Output the (x, y) coordinate of the center of the cell containing the given text.  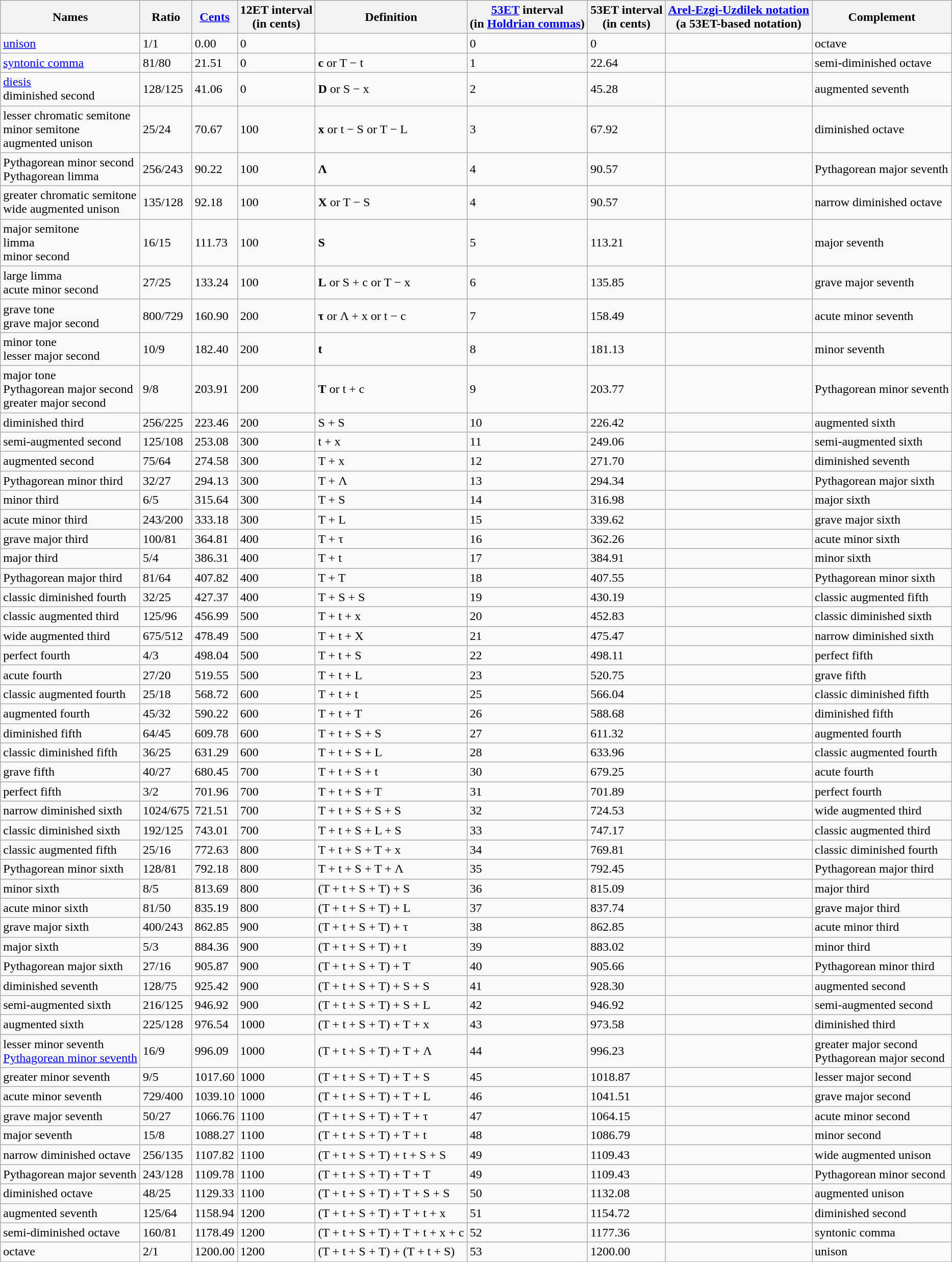
294.13 (214, 481)
greater chromatic semitonewide augmented unison (70, 202)
928.30 (627, 985)
greater major second Pythagorean major second (882, 1050)
721.51 (214, 811)
X or T − S (391, 202)
384.91 (627, 558)
1086.79 (627, 1135)
973.58 (627, 1024)
316.98 (627, 500)
1178.49 (214, 1232)
747.17 (627, 830)
Complement (882, 17)
36/25 (166, 753)
(T + t + S + T) + t (391, 947)
2/1 (166, 1252)
T + t + S + S (391, 733)
679.25 (627, 772)
456.99 (214, 616)
22 (527, 655)
40/27 (166, 772)
294.34 (627, 481)
8 (527, 349)
T + S + S (391, 597)
Pythagorean minor secondPythagorean limma (70, 169)
3 (527, 129)
27/20 (166, 675)
243/200 (166, 519)
631.29 (214, 753)
32/25 (166, 597)
45.28 (627, 89)
(T + t + S + T) + T + Λ (391, 1050)
T + L (391, 519)
50/27 (166, 1116)
158.49 (627, 315)
6/5 (166, 500)
Ratio (166, 17)
L or S + c or T − x (391, 283)
minor seventh (882, 349)
T + t + x (391, 616)
25/24 (166, 129)
568.72 (214, 694)
6 (527, 283)
48/25 (166, 1194)
225/128 (166, 1024)
925.42 (214, 985)
1088.27 (214, 1135)
minor tonelesser major second (70, 349)
724.53 (627, 811)
t (391, 349)
1177.36 (627, 1232)
T + t + L (391, 675)
52 (527, 1232)
815.09 (627, 888)
0.00 (214, 43)
lesser major second (882, 1077)
837.74 (627, 908)
701.96 (214, 791)
(T + t + S + T) + T + S + S (391, 1194)
92.18 (214, 202)
grave major second (882, 1097)
792.18 (214, 869)
45 (527, 1077)
T + t + S (391, 655)
(T + t + S + T) + L (391, 908)
(T + t + S + T) + T + τ (391, 1116)
976.54 (214, 1024)
(T + t + S + T) + S (391, 888)
(T + t + S + T) + t + S + S (391, 1155)
407.82 (214, 578)
81/64 (166, 578)
26 (527, 713)
633.96 (627, 753)
T + t + S + T + Λ (391, 869)
x or t − S or T − L (391, 129)
128/125 (166, 89)
128/81 (166, 869)
427.37 (214, 597)
203.91 (214, 389)
12 (527, 461)
diesisdiminished second (70, 89)
T + t + T (391, 713)
498.11 (627, 655)
64/45 (166, 733)
25/18 (166, 694)
1107.82 (214, 1155)
44 (527, 1050)
16/15 (166, 242)
11 (527, 442)
(T + t + S + T) + T + x (391, 1024)
135/128 (166, 202)
256/225 (166, 422)
81/50 (166, 908)
315.64 (214, 500)
T + t (391, 558)
216/125 (166, 1005)
19 (527, 597)
996.23 (627, 1050)
8/5 (166, 888)
566.04 (627, 694)
701.89 (627, 791)
253.08 (214, 442)
769.81 (627, 850)
T + Λ (391, 481)
5/3 (166, 947)
41.06 (214, 89)
S + S (391, 422)
46 (527, 1097)
Pythagorean minor seventh (882, 389)
41 (527, 985)
182.40 (214, 349)
100/81 (166, 539)
37 (527, 908)
augmented unison (882, 1194)
1039.10 (214, 1097)
1066.76 (214, 1116)
90.22 (214, 169)
13 (527, 481)
53 (527, 1252)
386.31 (214, 558)
16 (527, 539)
1158.94 (214, 1213)
478.49 (214, 636)
111.73 (214, 242)
835.19 (214, 908)
(T + t + S + T) + T + t + x + c (391, 1232)
333.18 (214, 519)
40 (527, 966)
400/243 (166, 927)
greater minor seventh (70, 1077)
249.06 (627, 442)
125/96 (166, 616)
25/16 (166, 850)
36 (527, 888)
50 (527, 1194)
diminished second (882, 1213)
S (391, 242)
(T + t + S + T) + τ (391, 927)
81/80 (166, 63)
9/5 (166, 1077)
T + t + S + S + S (391, 811)
133.24 (214, 283)
905.66 (627, 966)
3/2 (166, 791)
20 (527, 616)
611.32 (627, 733)
Pythagorean minor second (882, 1174)
32 (527, 811)
588.68 (627, 713)
22.64 (627, 63)
15 (527, 519)
Λ (391, 169)
1129.33 (214, 1194)
32/27 (166, 481)
905.87 (214, 966)
5/4 (166, 558)
274.58 (214, 461)
T + t + S + L + S (391, 830)
1109.78 (214, 1174)
minor second (882, 1135)
lesser minor seventhPythagorean minor seventh (70, 1050)
45/32 (166, 713)
1/1 (166, 43)
T + t + t (391, 694)
(T + t + S + T) + T + S (391, 1077)
160.90 (214, 315)
D or S − x (391, 89)
9 (527, 389)
(T + t + S + T) + T + L (391, 1097)
Definition (391, 17)
T + x (391, 461)
(T + t + S + T) + S + S (391, 985)
181.13 (627, 349)
4/3 (166, 655)
5 (527, 242)
675/512 (166, 636)
1132.08 (627, 1194)
34 (527, 850)
1024/675 (166, 811)
362.26 (627, 539)
1017.60 (214, 1077)
7 (527, 315)
T + τ (391, 539)
T + S (391, 500)
243/128 (166, 1174)
996.09 (214, 1050)
1018.87 (627, 1077)
τ or Λ + x or t − c (391, 315)
16/9 (166, 1050)
125/108 (166, 442)
256/243 (166, 169)
Cents (214, 17)
113.21 (627, 242)
lesser chromatic semitoneminor semitoneaugmented unison (70, 129)
1154.72 (627, 1213)
21 (527, 636)
53ET interval(in Holdrian commas) (527, 17)
Arel-Ezgi-Uzdilek notation(a 53ET-based notation) (739, 17)
520.75 (627, 675)
14 (527, 500)
590.22 (214, 713)
grave tonegrave major second (70, 315)
(T + t + S + T) + T + T (391, 1174)
18 (527, 578)
135.85 (627, 283)
1064.15 (627, 1116)
T + T (391, 578)
47 (527, 1116)
c or T − t (391, 63)
2 (527, 89)
43 (527, 1024)
792.45 (627, 869)
519.55 (214, 675)
33 (527, 830)
452.83 (627, 616)
883.02 (627, 947)
T + t + X (391, 636)
223.46 (214, 422)
t + x (391, 442)
large limmaacute minor second (70, 283)
wide augmented unison (882, 1155)
128/75 (166, 985)
27 (527, 733)
813.69 (214, 888)
23 (527, 675)
1041.51 (627, 1097)
T + t + S + T (391, 791)
(T + t + S + T) + T (391, 966)
51 (527, 1213)
9/8 (166, 389)
(T + t + S + T) + S + L (391, 1005)
256/135 (166, 1155)
(T + t + S + T) + T + t (391, 1135)
31 (527, 791)
10/9 (166, 349)
75/64 (166, 461)
609.78 (214, 733)
67.92 (627, 129)
10 (527, 422)
major semitonelimmaminor second (70, 242)
major tonePythagorean major secondgreater major second (70, 389)
21.51 (214, 63)
160/81 (166, 1232)
25 (527, 694)
27/25 (166, 283)
12ET interval(in cents) (277, 17)
339.62 (627, 519)
772.63 (214, 850)
226.42 (627, 422)
T + t + S + t (391, 772)
39 (527, 947)
T or t + c (391, 389)
42 (527, 1005)
15/8 (166, 1135)
Names (70, 17)
271.70 (627, 461)
(T + t + S + T) + (T + t + S) (391, 1252)
1 (527, 63)
729/400 (166, 1097)
27/16 (166, 966)
407.55 (627, 578)
743.01 (214, 830)
48 (527, 1135)
35 (527, 869)
53ET interval(in cents) (627, 17)
430.19 (627, 597)
T + t + S + L (391, 753)
17 (527, 558)
192/125 (166, 830)
30 (527, 772)
884.36 (214, 947)
28 (527, 753)
125/64 (166, 1213)
(T + t + S + T) + T + t + x (391, 1213)
475.47 (627, 636)
364.81 (214, 539)
498.04 (214, 655)
70.67 (214, 129)
203.77 (627, 389)
38 (527, 927)
acute minor second (882, 1116)
800/729 (166, 315)
680.45 (214, 772)
T + t + S + T + x (391, 850)
